Locate the cell with the specified text and output its (X, Y) center coordinate. 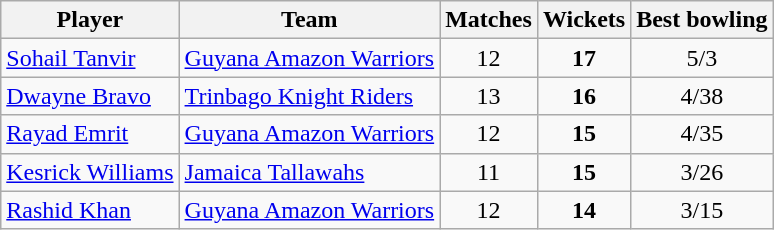
Matches (489, 20)
Rayad Emrit (90, 134)
Rashid Khan (90, 210)
17 (584, 58)
5/3 (702, 58)
Player (90, 20)
Team (310, 20)
16 (584, 96)
4/35 (702, 134)
Dwayne Bravo (90, 96)
4/38 (702, 96)
Wickets (584, 20)
3/15 (702, 210)
13 (489, 96)
Sohail Tanvir (90, 58)
3/26 (702, 172)
Best bowling (702, 20)
Trinbago Knight Riders (310, 96)
11 (489, 172)
Jamaica Tallawahs (310, 172)
14 (584, 210)
Kesrick Williams (90, 172)
